Locate the cell with the specified text and output its (x, y) center coordinate. 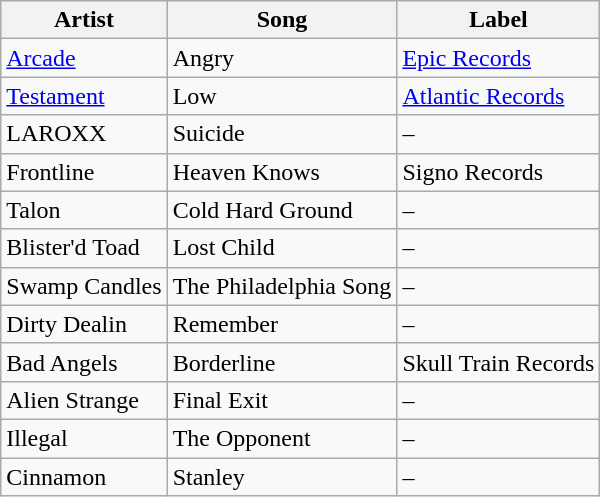
Blister'd Toad (84, 248)
The Opponent (282, 438)
Arcade (84, 58)
Remember (282, 324)
Angry (282, 58)
Heaven Knows (282, 172)
Atlantic Records (498, 96)
Talon (84, 210)
Cold Hard Ground (282, 210)
Skull Train Records (498, 362)
Illegal (84, 438)
Artist (84, 20)
Label (498, 20)
The Philadelphia Song (282, 286)
Alien Strange (84, 400)
Dirty Dealin (84, 324)
LAROXX (84, 134)
Swamp Candles (84, 286)
Borderline (282, 362)
Frontline (84, 172)
Testament (84, 96)
Final Exit (282, 400)
Suicide (282, 134)
Stanley (282, 477)
Low (282, 96)
Signo Records (498, 172)
Bad Angels (84, 362)
Song (282, 20)
Cinnamon (84, 477)
Epic Records (498, 58)
Lost Child (282, 248)
